Determine the [X, Y] coordinate at the center of the cell enclosing the given text.  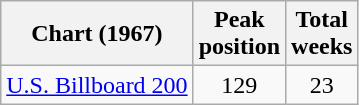
U.S. Billboard 200 [97, 85]
Totalweeks [322, 34]
23 [322, 85]
Peakposition [239, 34]
Chart (1967) [97, 34]
129 [239, 85]
